Provide the (x, y) coordinate of the cell's center where the given text is located.  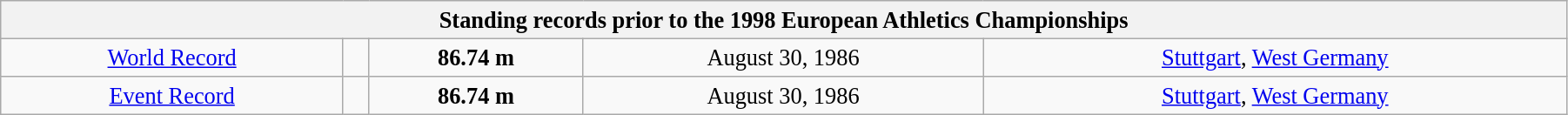
Standing records prior to the 1998 European Athletics Championships (784, 19)
Event Record (172, 95)
World Record (172, 57)
